Capture the cell that displays the provided text and extract its [X, Y] central coordinate. 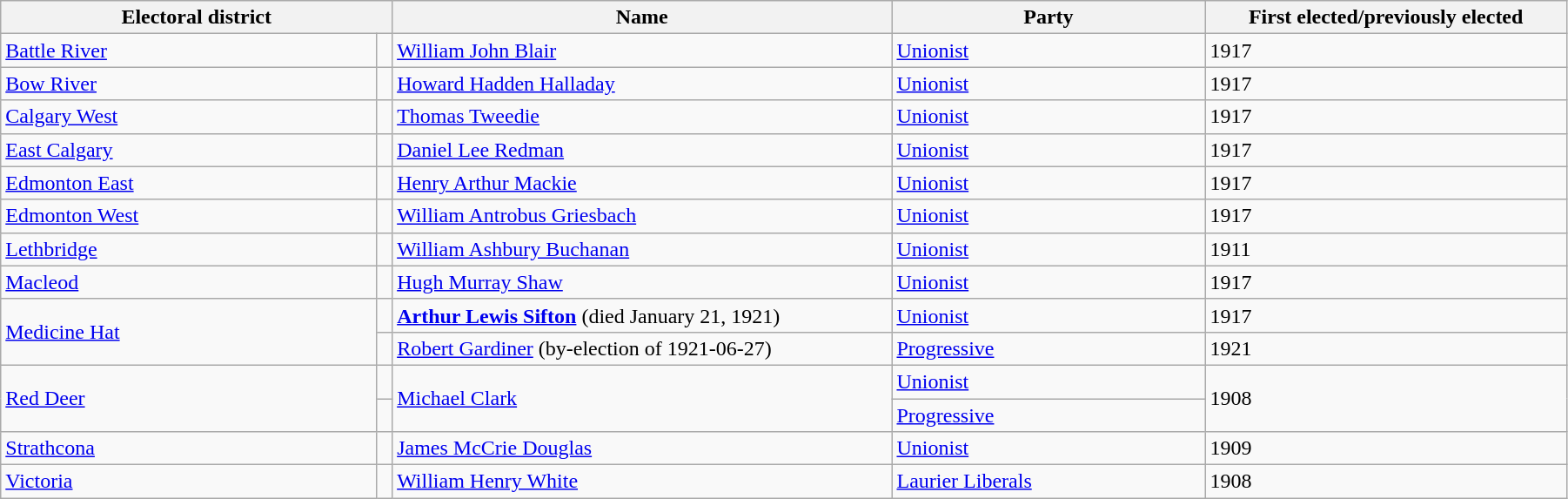
Henry Arthur Mackie [642, 183]
Daniel Lee Redman [642, 150]
Edmonton East [189, 183]
East Calgary [189, 150]
Battle River [189, 51]
Electoral district [197, 17]
Victoria [189, 482]
Medicine Hat [189, 332]
Strathcona [189, 448]
Robert Gardiner (by-election of 1921-06-27) [642, 348]
Macleod [189, 282]
1911 [1386, 249]
Arthur Lewis Sifton (died January 21, 1921) [642, 315]
Calgary West [189, 117]
Lethbridge [189, 249]
Party [1049, 17]
William John Blair [642, 51]
James McCrie Douglas [642, 448]
1921 [1386, 348]
Michael Clark [642, 398]
1909 [1386, 448]
Laurier Liberals [1049, 482]
Hugh Murray Shaw [642, 282]
Name [642, 17]
Red Deer [189, 398]
William Henry White [642, 482]
Bow River [189, 84]
William Antrobus Griesbach [642, 216]
William Ashbury Buchanan [642, 249]
Edmonton West [189, 216]
Howard Hadden Halladay [642, 84]
Thomas Tweedie [642, 117]
First elected/previously elected [1386, 17]
